Capture the cell that displays the provided text and extract its [X, Y] central coordinate. 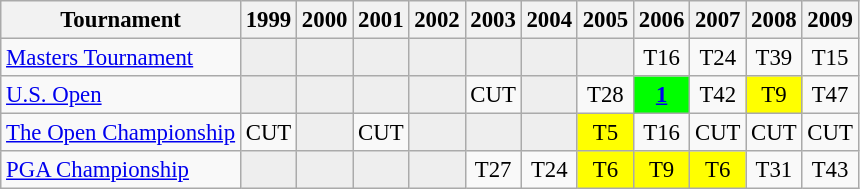
2005 [605, 20]
2004 [549, 20]
T42 [718, 95]
1 [661, 95]
T28 [605, 95]
T27 [493, 170]
T15 [830, 58]
T47 [830, 95]
T5 [605, 133]
T39 [774, 58]
2000 [325, 20]
T43 [830, 170]
2006 [661, 20]
2008 [774, 20]
Tournament [121, 20]
The Open Championship [121, 133]
U.S. Open [121, 95]
T31 [774, 170]
2007 [718, 20]
2009 [830, 20]
2002 [437, 20]
Masters Tournament [121, 58]
PGA Championship [121, 170]
1999 [268, 20]
2003 [493, 20]
2001 [381, 20]
